Return [X, Y] of the center of cell containing provided text 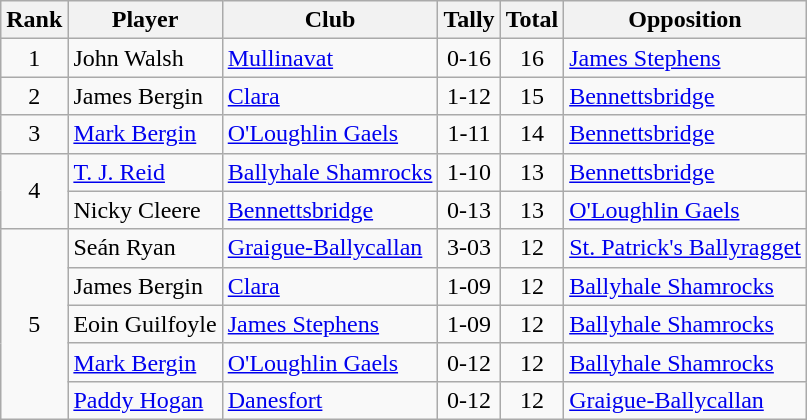
T. J. Reid [145, 172]
Eoin Guilfoyle [145, 324]
Tally [469, 20]
1-12 [469, 96]
0-13 [469, 210]
St. Patrick's Ballyragget [686, 248]
John Walsh [145, 58]
Seán Ryan [145, 248]
Rank [34, 20]
Club [330, 20]
Total [532, 20]
Paddy Hogan [145, 400]
3 [34, 134]
Opposition [686, 20]
0-16 [469, 58]
Mullinavat [330, 58]
1 [34, 58]
2 [34, 96]
16 [532, 58]
5 [34, 324]
1-10 [469, 172]
4 [34, 191]
Nicky Cleere [145, 210]
Danesfort [330, 400]
1-11 [469, 134]
3-03 [469, 248]
Player [145, 20]
14 [532, 134]
15 [532, 96]
